Identify which cell holds the provided text, then report its (x, y) central coordinate. 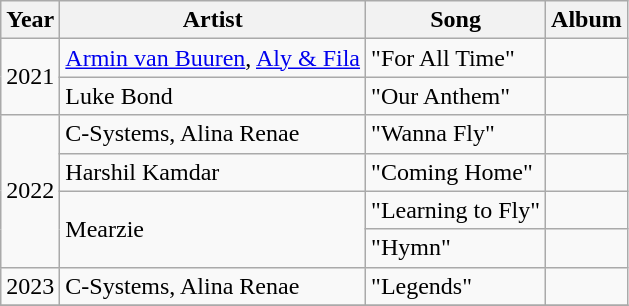
Song (456, 20)
"For All Time" (456, 58)
Year (30, 20)
2023 (30, 286)
Harshil Kamdar (213, 172)
Mearzie (213, 229)
Artist (213, 20)
Album (587, 20)
"Wanna Fly" (456, 134)
Luke Bond (213, 96)
Armin van Buuren, Aly & Fila (213, 58)
"Legends" (456, 286)
"Learning to Fly" (456, 210)
"Our Anthem" (456, 96)
2021 (30, 77)
"Coming Home" (456, 172)
"Hymn" (456, 248)
2022 (30, 191)
